Output the [X, Y] coordinate of the center of the cell containing the given text.  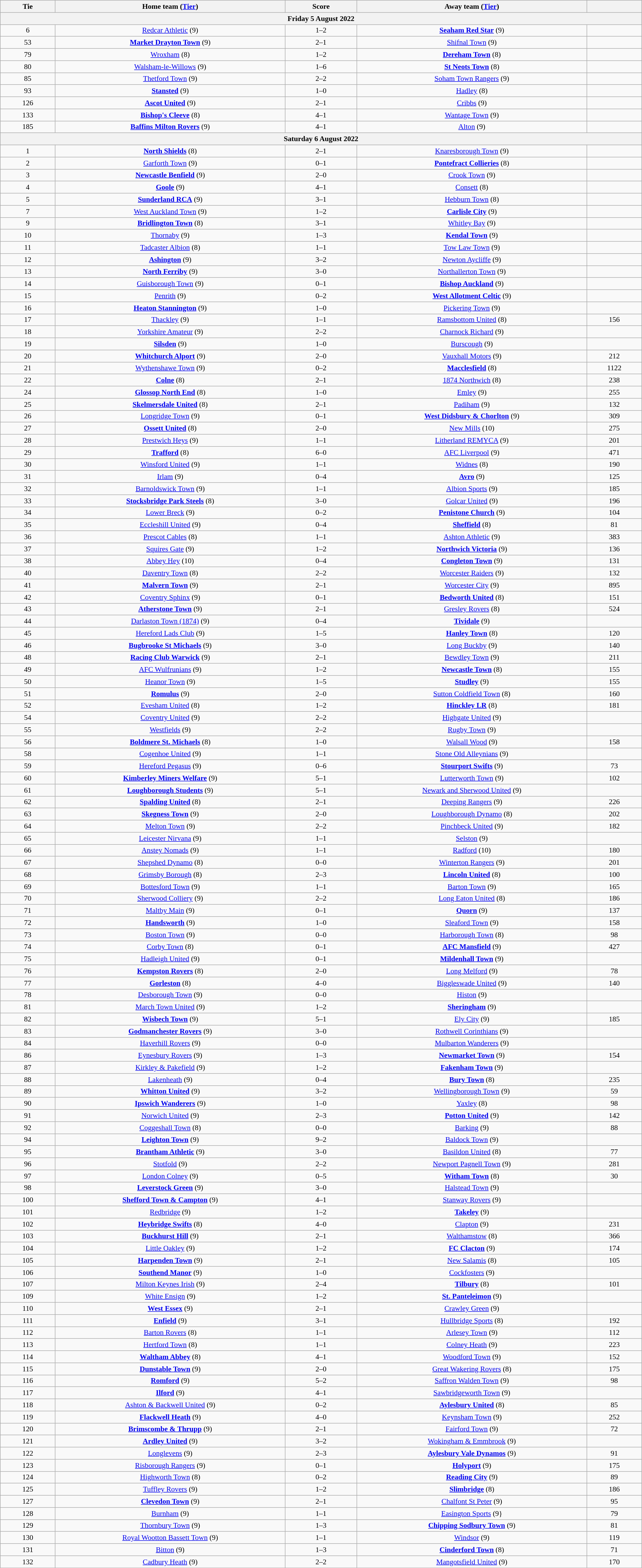
Newcastle Town (8) [472, 670]
142 [614, 1116]
Goole (9) [170, 187]
Witham Town (8) [472, 1176]
35 [28, 525]
Golcar United (9) [472, 501]
West Allotment Celtic (9) [472, 296]
82 [28, 1019]
235 [614, 1080]
Waltham Abbey (8) [170, 1357]
Pickering Town (9) [472, 308]
130 [28, 1538]
AFC Liverpool (9) [472, 452]
Racing Club Warwick (9) [170, 658]
Guisborough Town (9) [170, 284]
Market Drayton Town (9) [170, 43]
Risborough Rangers (9) [170, 1465]
Desborough Town (9) [170, 995]
Tadcaster Albion (8) [170, 248]
Long Melford (9) [472, 971]
Stotfold (9) [170, 1164]
Consett (8) [472, 187]
255 [614, 392]
Ramsbottom United (8) [472, 320]
66 [28, 851]
34 [28, 513]
111 [28, 1321]
6–0 [321, 452]
Enfield (9) [170, 1321]
87 [28, 1067]
Romford (9) [170, 1381]
Hadleigh United (9) [170, 959]
70 [28, 899]
Walthamstow (8) [472, 1236]
110 [28, 1309]
Hereford Lads Club (9) [170, 634]
107 [28, 1284]
Stone Old Alleynians (9) [472, 754]
53 [28, 43]
Litherland REMYCA (9) [472, 441]
Aylesbury Vale Dynamos (9) [472, 1453]
2 [28, 163]
Charnock Richard (9) [472, 332]
Norwich United (9) [170, 1116]
19 [28, 344]
64 [28, 826]
Winterton Rangers (9) [472, 863]
Ely City (9) [472, 1019]
Gorleston (8) [170, 983]
Histon (9) [472, 995]
Thetford Town (9) [170, 79]
Tow Law Town (9) [472, 248]
Chalfont St Peter (9) [472, 1502]
106 [28, 1273]
Ashington (9) [170, 260]
14 [28, 284]
Ashton & Backwell United (9) [170, 1405]
Penrith (9) [170, 296]
Northallerton Town (9) [472, 272]
151 [614, 597]
21 [28, 368]
Carlisle City (9) [472, 212]
80 [28, 67]
1–6 [321, 67]
Holyport (9) [472, 1465]
427 [614, 947]
Shepshed Dynamo (8) [170, 863]
33 [28, 501]
Selston (9) [472, 838]
Lincoln United (8) [472, 875]
Stansted (9) [170, 91]
Takeley (9) [472, 1212]
Buckhurst Hill (9) [170, 1236]
Biggleswade United (9) [472, 983]
Newcastle Benfield (9) [170, 175]
Heaton Stannington (9) [170, 308]
129 [28, 1526]
Malvern Town (9) [170, 585]
Little Oakley (9) [170, 1249]
3 [28, 175]
26 [28, 416]
Stocksbridge Park Steels (8) [170, 501]
Alton (9) [472, 127]
83 [28, 1031]
Bury Town (8) [472, 1080]
Easington Sports (9} [472, 1514]
Worcester Raiders (9) [472, 573]
Dereham Town (8) [472, 55]
165 [614, 887]
Brantham Athletic (9) [170, 1152]
27 [28, 428]
29 [28, 452]
20 [28, 356]
Tilbury (8) [472, 1284]
Newmarket Town (9) [472, 1056]
Bishop's Cleeve (8) [170, 115]
Friday 5 August 2022 [321, 19]
Basildon United (8) [472, 1152]
Kendal Town (9) [472, 236]
212 [614, 356]
Clevedon Town (9) [170, 1502]
75 [28, 959]
Sherwood Colliery (9) [170, 899]
Cadbury Heath (9) [170, 1562]
Wroxham (8) [170, 55]
Aylesbury United (8) [472, 1405]
Mangotsfield United (9) [472, 1562]
Ardley United (9) [170, 1441]
46 [28, 645]
Melton Town (9) [170, 826]
93 [28, 91]
Kimberley Miners Welfare (9) [170, 778]
113 [28, 1345]
Southend Manor (9) [170, 1273]
Sutton Coldfield Town (8) [472, 694]
Ascot United (9) [170, 103]
160 [614, 694]
Loughborough Students (9) [170, 790]
9 [28, 223]
Rugby Town (9) [472, 730]
Wythenshawe Town (9) [170, 368]
Padiham (9) [472, 404]
5 [28, 199]
Irlam (9) [170, 477]
West Auckland Town (9) [170, 212]
Thornaby (9) [170, 236]
Hereford Pegasus (9) [170, 766]
133 [28, 115]
Kempston Rovers (8) [170, 971]
252 [614, 1417]
Garforth Town (9) [170, 163]
Hanley Town (8) [472, 634]
76 [28, 971]
Skelmersdale United (8) [170, 404]
13 [28, 272]
Winsford United (9) [170, 465]
40 [28, 573]
Penistone Church (9) [472, 513]
28 [28, 441]
Wantage Town (9) [472, 115]
London Colney (9) [170, 1176]
Royal Wootton Bassett Town (9) [170, 1538]
AFC Wulfrunians (9) [170, 670]
Milton Keynes Irish (9) [170, 1284]
17 [28, 320]
54 [28, 718]
Glossop North End (8) [170, 392]
16 [28, 308]
Ilford (9) [170, 1393]
Baldock Town (9) [472, 1140]
24 [28, 392]
Cogenhoe United (9) [170, 754]
Pontefract Collieries (8) [472, 163]
Ossett United (8) [170, 428]
Godmanchester Rovers (9) [170, 1031]
Colne (8) [170, 380]
FC Clacton (9) [472, 1249]
Saffron Walden Town (9) [472, 1381]
Squires Gate (9) [170, 549]
383 [614, 537]
Redcar Athletic (9) [170, 30]
Avro (9) [472, 477]
Thornbury Town (9) [170, 1526]
Great Wakering Rovers (8) [472, 1369]
Home team (Tier) [170, 6]
15 [28, 296]
Windsor (9) [472, 1538]
Sheringham (9) [472, 1007]
Chipping Sodbury Town (9) [472, 1526]
62 [28, 802]
281 [614, 1164]
Evesham United (8) [170, 706]
Coventry Sphinx (9) [170, 597]
174 [614, 1249]
West Essex (9) [170, 1309]
Lakenheath (9) [170, 1080]
156 [614, 320]
1874 Northwich (8) [472, 380]
211 [614, 658]
38 [28, 561]
181 [614, 706]
Eccleshill United (9) [170, 525]
Barking (9) [472, 1128]
Crook Town (9) [472, 175]
Worcester City (9) [472, 585]
Corby Town (8) [170, 947]
58 [28, 754]
192 [614, 1321]
238 [614, 380]
Brimscombe & Thrupp (9) [170, 1429]
118 [28, 1405]
Fakenham Town (9) [472, 1067]
Bitton (9) [170, 1550]
44 [28, 621]
11 [28, 248]
Shifnal Town (9) [472, 43]
Highgate United (9) [472, 718]
136 [614, 549]
Highworth Town (8) [170, 1477]
43 [28, 609]
Gresley Rovers (8) [472, 609]
127 [28, 1502]
96 [28, 1164]
Seaham Red Star (9) [472, 30]
121 [28, 1441]
9–2 [321, 1140]
Woodford Town (9) [472, 1357]
231 [614, 1224]
60 [28, 778]
Sheffield (8) [472, 525]
Maltby Main (9) [170, 911]
137 [614, 911]
7 [28, 212]
Harborough Town (8) [472, 935]
Spalding United (8) [170, 802]
0–5 [321, 1176]
Sawbridgeworth Town (9) [472, 1393]
Bottesford Town (9) [170, 887]
Trafford (8) [170, 452]
190 [614, 465]
North Ferriby (9) [170, 272]
Leicester Nirvana (9) [170, 838]
Score [321, 6]
31 [28, 477]
Kirkley & Pakefield (9) [170, 1067]
Barnoldswick Town (9) [170, 489]
37 [28, 549]
Lower Breck (9) [170, 513]
86 [28, 1056]
Albion Sports (9) [472, 489]
Haverhill Rovers (9) [170, 1043]
Bugbrooke St Michaels (9) [170, 645]
50 [28, 682]
Dunstable Town (9) [170, 1369]
Studley (9) [472, 682]
Congleton Town (9) [472, 561]
Yorkshire Amateur (9) [170, 332]
Vauxhall Motors (9) [472, 356]
Wisbech Town (9) [170, 1019]
Prescot Cables (8) [170, 537]
Baffins Milton Rovers (9) [170, 127]
Away team (Tier) [472, 6]
5–2 [321, 1381]
Widnes (8) [472, 465]
West Didsbury & Chorlton (9) [472, 416]
St. Panteleimon (9) [472, 1297]
St Neots Town (8) [472, 67]
Yaxley (8) [472, 1104]
471 [614, 452]
Arlesey Town (9) [472, 1333]
Newton Aycliffe (9) [472, 260]
116 [28, 1381]
North Shields (8) [170, 151]
103 [28, 1236]
Sunderland RCA (9) [170, 199]
Whitton United (9) [170, 1091]
41 [28, 585]
Keynsham Town (9) [472, 1417]
Burscough (9) [472, 344]
Cribbs (9) [472, 103]
Westfields (9) [170, 730]
97 [28, 1176]
Shefford Town & Campton (9) [170, 1200]
10 [28, 236]
Reading City (9) [472, 1477]
Handsworth (9) [170, 923]
2–4 [321, 1284]
Soham Town Rangers (9) [472, 79]
Hadley (8) [472, 91]
Barton Rovers (8) [170, 1333]
52 [28, 706]
67 [28, 863]
94 [28, 1140]
Whitley Bay (9) [472, 223]
223 [614, 1345]
Newport Pagnell Town (9) [472, 1164]
White Ensign (9) [170, 1297]
Harpenden Town (9) [170, 1260]
Boldmere St. Michaels (8) [170, 742]
Hullbridge Sports (8) [472, 1321]
Northwich Victoria (9) [472, 549]
84 [28, 1043]
Tuffley Rovers (9) [170, 1489]
Ashton Athletic (9) [472, 537]
61 [28, 790]
122 [28, 1453]
196 [614, 501]
Flackwell Heath (9) [170, 1417]
Quorn (9) [472, 911]
45 [28, 634]
Cockfosters (9) [472, 1273]
Cinderford Town (8) [472, 1550]
6 [28, 30]
Atherstone Town (9) [170, 609]
Crawley Green (9) [472, 1309]
226 [614, 802]
124 [28, 1477]
Wokingham & Emmbrook (9) [472, 1441]
48 [28, 658]
Anstey Nomads (9) [170, 851]
Tie [28, 6]
Barton Town (9) [472, 887]
18 [28, 332]
32 [28, 489]
90 [28, 1104]
Bridlington Town (8) [170, 223]
Mildenhall Town (9) [472, 959]
Emley (9) [472, 392]
Redbridge (9) [170, 1212]
68 [28, 875]
309 [614, 416]
Prestwich Heys (9) [170, 441]
Clapton (9) [472, 1224]
Walsall Wood (9) [472, 742]
Wellingborough Town (9) [472, 1091]
Coggeshall Town (8) [170, 1128]
March Town United (9) [170, 1007]
Tividale (9) [472, 621]
49 [28, 670]
154 [614, 1056]
36 [28, 537]
Darlaston Town (1874) (9) [170, 621]
Grimsby Borough (8) [170, 875]
Stourport Swifts (9) [472, 766]
Silsden (9) [170, 344]
Ipswich Wanderers (9) [170, 1104]
Long Buckby (9) [472, 645]
524 [614, 609]
Coventry United (9) [170, 718]
1 [28, 151]
0–6 [321, 766]
180 [614, 851]
Daventry Town (8) [170, 573]
Deeping Rangers (9) [472, 802]
New Mills (10) [472, 428]
Mulbarton Wanderers (9) [472, 1043]
Sleaford Town (9) [472, 923]
Bishop Auckland (9) [472, 284]
Colney Heath (9) [472, 1345]
Fairford Town (9) [472, 1429]
92 [28, 1128]
Longridge Town (9) [170, 416]
895 [614, 585]
65 [28, 838]
Boston Town (9) [170, 935]
74 [28, 947]
Burnham (9) [170, 1514]
152 [614, 1357]
Slimbridge (8) [472, 1489]
55 [28, 730]
Abbey Hey (10) [170, 561]
63 [28, 814]
182 [614, 826]
1122 [614, 368]
Newark and Sherwood United (9) [472, 790]
Rothwell Corinthians (9) [472, 1031]
123 [28, 1465]
Pinchbeck United (9) [472, 826]
New Salamis (8) [472, 1260]
4 [28, 187]
Romulus (9) [170, 694]
Saturday 6 August 2022 [321, 139]
51 [28, 694]
Macclesfield (8) [472, 368]
56 [28, 742]
Longlevens (9) [170, 1453]
Knaresborough Town (9) [472, 151]
115 [28, 1369]
Heanor Town (9) [170, 682]
42 [28, 597]
Hebburn Town (8) [472, 199]
275 [614, 428]
12 [28, 260]
Leighton Town (9) [170, 1140]
AFC Mansfield (9) [472, 947]
114 [28, 1357]
Hertford Town (8) [170, 1345]
Bedworth United (8) [472, 597]
Loughborough Dynamo (8) [472, 814]
Potton United (9) [472, 1116]
25 [28, 404]
Hinckley LR (8) [472, 706]
Walsham-le-Willows (9) [170, 67]
Thackley (9) [170, 320]
366 [614, 1236]
109 [28, 1297]
Stanway Rovers (9) [472, 1200]
Lutterworth Town (9) [472, 778]
Leverstock Green (9) [170, 1188]
Radford (10) [472, 851]
Skegness Town (9) [170, 814]
Long Eaton United (8) [472, 899]
69 [28, 887]
202 [614, 814]
22 [28, 380]
Eynesbury Rovers (9) [170, 1056]
Heybridge Swifts (8) [170, 1224]
Bewdley Town (9) [472, 658]
128 [28, 1514]
126 [28, 103]
117 [28, 1393]
170 [614, 1562]
Whitchurch Alport (9) [170, 356]
Halstead Town (9) [472, 1188]
